Output the (x, y) coordinate of the center of the cell containing the given text.  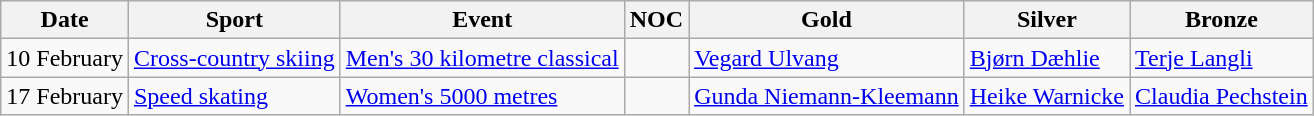
Speed skating (234, 96)
Bjørn Dæhlie (1046, 58)
Gold (827, 20)
Heike Warnicke (1046, 96)
Cross-country skiing (234, 58)
10 February (65, 58)
NOC (656, 20)
Date (65, 20)
Claudia Pechstein (1222, 96)
17 February (65, 96)
Silver (1046, 20)
Women's 5000 metres (482, 96)
Event (482, 20)
Bronze (1222, 20)
Men's 30 kilometre classical (482, 58)
Vegard Ulvang (827, 58)
Terje Langli (1222, 58)
Gunda Niemann-Kleemann (827, 96)
Sport (234, 20)
